Scan for the cell matching the given text and deliver its (x, y) coordinate at center. 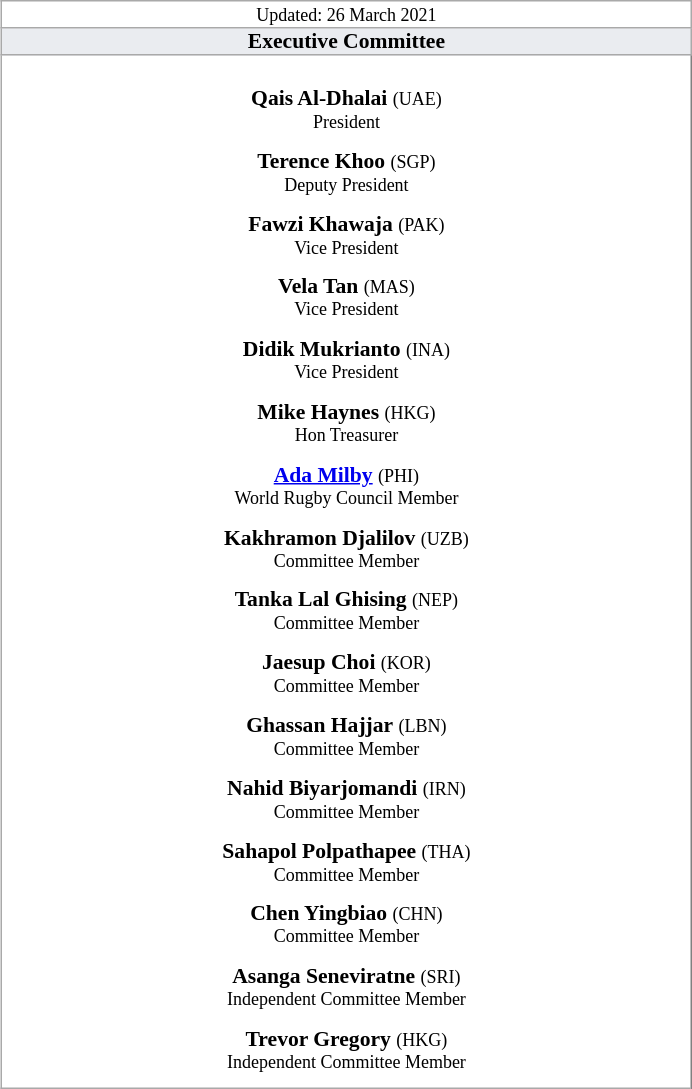
Trevor Gregory (HKG) Independent Committee Member (346, 1054)
Ada Milby (PHI)World Rugby Council Member (346, 490)
Sahapol Polpathapee (THA)Committee Member (346, 866)
Didik Mukrianto (INA)Vice President (346, 365)
Fawzi Khawaja (PAK)Vice President (346, 239)
Mike Haynes (HKG)Hon Treasurer (346, 427)
Nahid Biyarjomandi (IRN)Committee Member (346, 804)
Chen Yingbiao (CHN)Committee Member (346, 929)
Qais Al-Dhalai (UAE)President (346, 114)
Terence Khoo (SGP)Deputy President (346, 177)
Jaesup Choi (KOR)Committee Member (346, 678)
Vela Tan (MAS)Vice President (346, 302)
Ghassan Hajjar (LBN)Committee Member (346, 741)
Updated: 26 March 2021 (347, 14)
Tanka Lal Ghising (NEP)Committee Member (346, 616)
Executive Committee (347, 42)
Kakhramon Djalilov (UZB)Committee Member (346, 553)
Asanga Seneviratne (SRI)Independent Committee Member (346, 992)
